Determine the [x, y] coordinate at the center of the cell enclosing the given text.  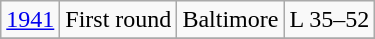
First round [118, 20]
L 35–52 [330, 20]
1941 [30, 20]
Baltimore [230, 20]
